From the cell containing the given text, extract its center point as (X, Y) coordinate. 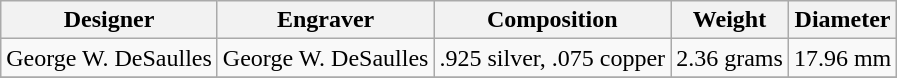
Composition (552, 20)
.925 silver, .075 copper (552, 58)
Engraver (326, 20)
2.36 grams (730, 58)
17.96 mm (842, 58)
Diameter (842, 20)
Designer (110, 20)
Weight (730, 20)
